Return the (X, Y) coordinate for the center point of the cell that contains the specified text.  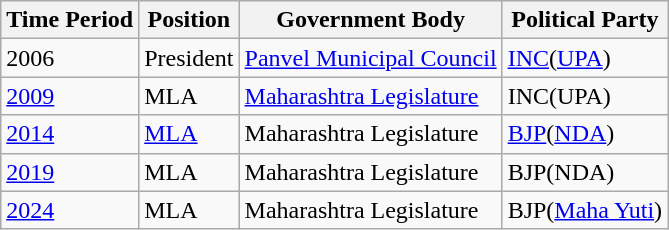
Political Party (585, 20)
Time Period (70, 20)
2006 (70, 58)
President (189, 58)
Panvel Municipal Council (370, 58)
2014 (70, 134)
Government Body (370, 20)
BJP(Maha Yuti) (585, 210)
Position (189, 20)
2019 (70, 172)
2009 (70, 96)
2024 (70, 210)
